Capture the cell that displays the provided text and extract its [X, Y] central coordinate. 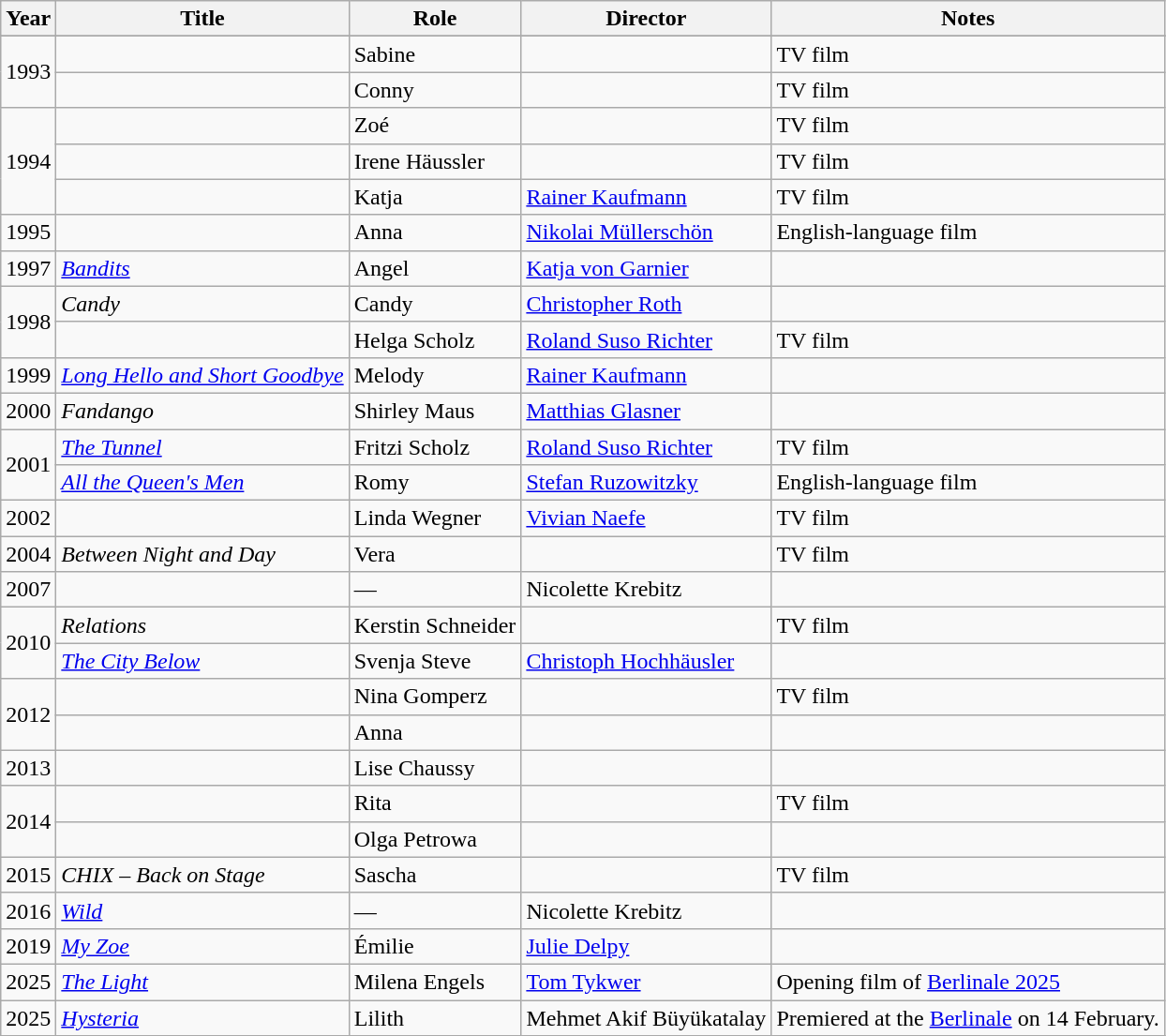
Notes [967, 19]
Fandango [202, 411]
Tom Tykwer [647, 982]
Mehmet Akif Büyükatalay [647, 1017]
The Light [202, 982]
All the Queen's Men [202, 483]
The Tunnel [202, 447]
Between Night and Day [202, 554]
1994 [28, 161]
CHIX – Back on Stage [202, 875]
Émilie [435, 946]
Title [202, 19]
Sascha [435, 875]
1999 [28, 375]
Stefan Ruzowitzky [647, 483]
Nina Gomperz [435, 697]
Zoé [435, 126]
2007 [28, 590]
2015 [28, 875]
Hysteria [202, 1017]
Premiered at the Berlinale on 14 February. [967, 1017]
Fritzi Scholz [435, 447]
Olga Petrowa [435, 839]
Katja [435, 197]
Angel [435, 268]
Long Hello and Short Goodbye [202, 375]
Director [647, 19]
Relations [202, 625]
2000 [28, 411]
Katja von Garnier [647, 268]
Nikolai Müllerschön [647, 233]
Romy [435, 483]
2001 [28, 465]
2012 [28, 714]
Wild [202, 910]
Christopher Roth [647, 304]
Irene Häussler [435, 161]
Kerstin Schneider [435, 625]
Rita [435, 803]
1997 [28, 268]
2016 [28, 910]
Lise Chaussy [435, 768]
Melody [435, 375]
Conny [435, 90]
Vivian Naefe [647, 518]
Lilith [435, 1017]
2013 [28, 768]
Julie Delpy [647, 946]
1993 [28, 72]
Christoph Hochhäusler [647, 661]
Year [28, 19]
1995 [28, 233]
2014 [28, 821]
Role [435, 19]
Sabine [435, 54]
Bandits [202, 268]
2019 [28, 946]
1998 [28, 322]
Milena Engels [435, 982]
Helga Scholz [435, 339]
Opening film of Berlinale 2025 [967, 982]
2004 [28, 554]
Svenja Steve [435, 661]
2010 [28, 643]
The City Below [202, 661]
Matthias Glasner [647, 411]
Linda Wegner [435, 518]
Shirley Maus [435, 411]
My Zoe [202, 946]
Vera [435, 554]
2002 [28, 518]
